Locate the cell with the specified text and output its [x, y] center coordinate. 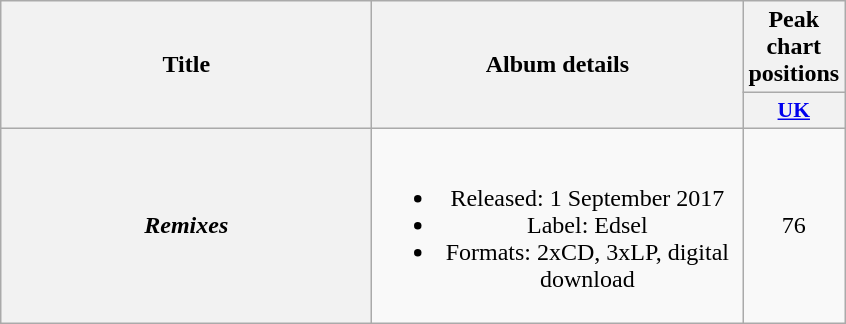
UK [794, 111]
76 [794, 225]
Title [186, 65]
Album details [558, 65]
Remixes [186, 225]
Peak chart positions [794, 47]
Released: 1 September 2017Label: EdselFormats: 2xCD, 3xLP, digital download [558, 225]
